Determine the [X, Y] coordinate at the center of the cell enclosing the given text.  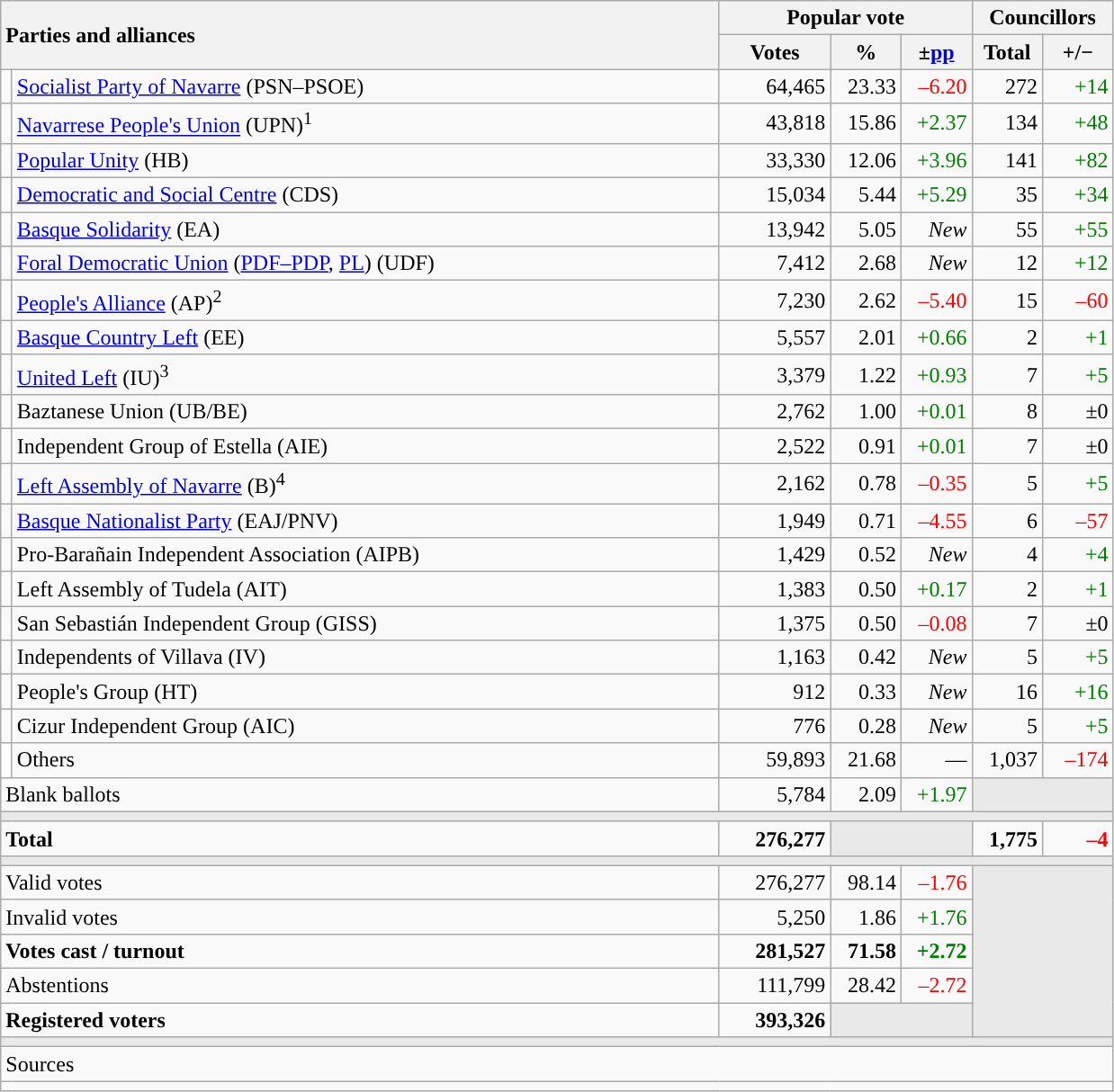
28.42 [866, 986]
San Sebastián Independent Group (GISS) [365, 623]
2,522 [775, 446]
111,799 [775, 986]
Others [365, 760]
0.33 [866, 692]
35 [1008, 195]
0.52 [866, 555]
0.91 [866, 446]
2,762 [775, 412]
Baztanese Union (UB/BE) [365, 412]
6 [1008, 521]
+4 [1078, 555]
+48 [1078, 124]
1,775 [1008, 838]
+2.37 [936, 124]
Votes [775, 52]
+0.93 [936, 374]
–2.72 [936, 986]
4 [1008, 555]
% [866, 52]
–0.35 [936, 484]
7,230 [775, 300]
+5.29 [936, 195]
5,557 [775, 337]
Basque Nationalist Party (EAJ/PNV) [365, 521]
8 [1008, 412]
+2.72 [936, 951]
15,034 [775, 195]
98.14 [866, 882]
–5.40 [936, 300]
1,383 [775, 589]
–1.76 [936, 882]
–4.55 [936, 521]
1,429 [775, 555]
1,375 [775, 623]
1,163 [775, 658]
Blank ballots [360, 794]
Popular Unity (HB) [365, 160]
Independent Group of Estella (AIE) [365, 446]
0.78 [866, 484]
281,527 [775, 951]
12.06 [866, 160]
Basque Country Left (EE) [365, 337]
Cizur Independent Group (AIC) [365, 726]
272 [1008, 86]
Left Assembly of Tudela (AIT) [365, 589]
Valid votes [360, 882]
5.44 [866, 195]
2.68 [866, 264]
5,250 [775, 917]
1.00 [866, 412]
55 [1008, 229]
+82 [1078, 160]
Pro-Barañain Independent Association (AIPB) [365, 555]
0.71 [866, 521]
5,784 [775, 794]
21.68 [866, 760]
— [936, 760]
33,330 [775, 160]
12 [1008, 264]
–60 [1078, 300]
13,942 [775, 229]
+1.97 [936, 794]
+16 [1078, 692]
+14 [1078, 86]
Navarrese People's Union (UPN)1 [365, 124]
People's Alliance (AP)2 [365, 300]
–4 [1078, 838]
Councillors [1042, 18]
134 [1008, 124]
–6.20 [936, 86]
16 [1008, 692]
2,162 [775, 484]
71.58 [866, 951]
Popular vote [846, 18]
–57 [1078, 521]
+3.96 [936, 160]
2.01 [866, 337]
Votes cast / turnout [360, 951]
Foral Democratic Union (PDF–PDP, PL) (UDF) [365, 264]
1.22 [866, 374]
Sources [557, 1064]
64,465 [775, 86]
7,412 [775, 264]
23.33 [866, 86]
–174 [1078, 760]
2.62 [866, 300]
Abstentions [360, 986]
United Left (IU)3 [365, 374]
776 [775, 726]
912 [775, 692]
393,326 [775, 1020]
±pp [936, 52]
0.28 [866, 726]
1,949 [775, 521]
43,818 [775, 124]
Independents of Villava (IV) [365, 658]
Basque Solidarity (EA) [365, 229]
Left Assembly of Navarre (B)4 [365, 484]
Registered voters [360, 1020]
141 [1008, 160]
+/− [1078, 52]
1,037 [1008, 760]
15.86 [866, 124]
–0.08 [936, 623]
2.09 [866, 794]
+0.66 [936, 337]
Invalid votes [360, 917]
+1.76 [936, 917]
+0.17 [936, 589]
+55 [1078, 229]
+34 [1078, 195]
5.05 [866, 229]
Democratic and Social Centre (CDS) [365, 195]
Parties and alliances [360, 35]
+12 [1078, 264]
0.42 [866, 658]
59,893 [775, 760]
Socialist Party of Navarre (PSN–PSOE) [365, 86]
1.86 [866, 917]
15 [1008, 300]
People's Group (HT) [365, 692]
3,379 [775, 374]
